Pinpoint the cell where the given text exists, returning its (X, Y) midpoint coordinate. 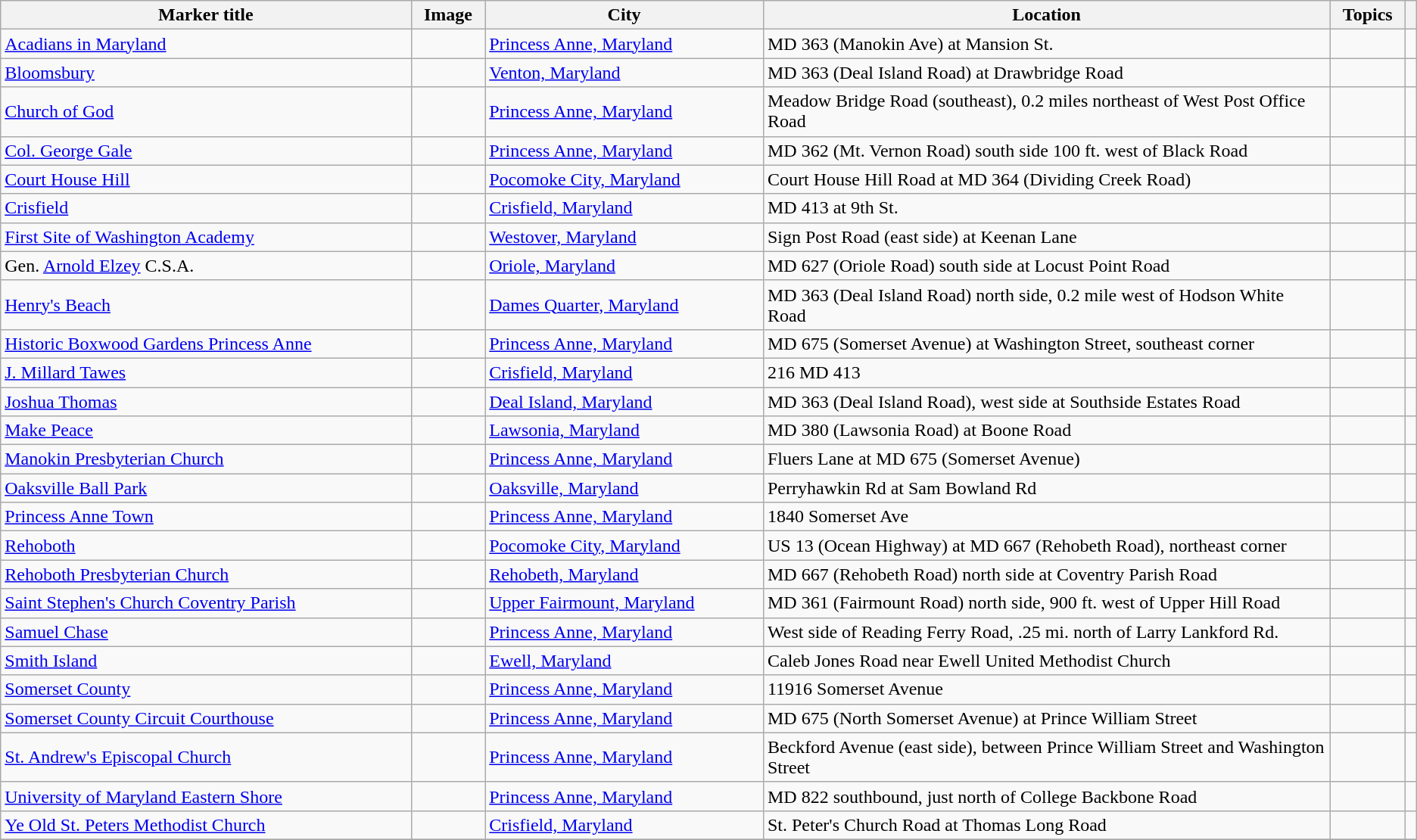
MD 363 (Manokin Ave) at Mansion St. (1046, 44)
MD 675 (North Somerset Avenue) at Prince William Street (1046, 718)
216 MD 413 (1046, 372)
Princess Anne Town (206, 517)
Saint Stephen's Church Coventry Parish (206, 603)
Court House Hill (206, 179)
Somerset County (206, 689)
J. Millard Tawes (206, 372)
Oaksville Ball Park (206, 488)
City (624, 15)
Bloomsbury (206, 73)
Westover, Maryland (624, 237)
Ewell, Maryland (624, 661)
Beckford Avenue (east side), between Prince William Street and Washington Street (1046, 757)
Topics (1368, 15)
Sign Post Road (east side) at Keenan Lane (1046, 237)
Acadians in Maryland (206, 44)
Crisfield (206, 208)
Fluers Lane at MD 675 (Somerset Avenue) (1046, 459)
MD 627 (Oriole Road) south side at Locust Point Road (1046, 266)
MD 675 (Somerset Avenue) at Washington Street, southeast corner (1046, 344)
Deal Island, Maryland (624, 402)
Gen. Arnold Elzey C.S.A. (206, 266)
Perryhawkin Rd at Sam Bowland Rd (1046, 488)
MD 380 (Lawsonia Road) at Boone Road (1046, 431)
Somerset County Circuit Courthouse (206, 718)
Samuel Chase (206, 632)
Rehobeth, Maryland (624, 574)
MD 363 (Deal Island Road), west side at Southside Estates Road (1046, 402)
Rehoboth (206, 546)
Historic Boxwood Gardens Princess Anne (206, 344)
St. Andrew's Episcopal Church (206, 757)
St. Peter's Church Road at Thomas Long Road (1046, 825)
MD 362 (Mt. Vernon Road) south side 100 ft. west of Black Road (1046, 151)
MD 361 (Fairmount Road) north side, 900 ft. west of Upper Hill Road (1046, 603)
First Site of Washington Academy (206, 237)
Col. George Gale (206, 151)
West side of Reading Ferry Road, .25 mi. north of Larry Lankford Rd. (1046, 632)
Henry's Beach (206, 304)
11916 Somerset Avenue (1046, 689)
Church of God (206, 112)
University of Maryland Eastern Shore (206, 796)
Smith Island (206, 661)
Joshua Thomas (206, 402)
Dames Quarter, Maryland (624, 304)
MD 363 (Deal Island Road) at Drawbridge Road (1046, 73)
Court House Hill Road at MD 364 (Dividing Creek Road) (1046, 179)
Rehoboth Presbyterian Church (206, 574)
Lawsonia, Maryland (624, 431)
Oaksville, Maryland (624, 488)
Venton, Maryland (624, 73)
US 13 (Ocean Highway) at MD 667 (Rehobeth Road), northeast corner (1046, 546)
Upper Fairmount, Maryland (624, 603)
MD 822 southbound, just north of College Backbone Road (1046, 796)
MD 413 at 9th St. (1046, 208)
Meadow Bridge Road (southeast), 0.2 miles northeast of West Post Office Road (1046, 112)
Image (448, 15)
Ye Old St. Peters Methodist Church (206, 825)
1840 Somerset Ave (1046, 517)
Location (1046, 15)
Oriole, Maryland (624, 266)
Manokin Presbyterian Church (206, 459)
Caleb Jones Road near Ewell United Methodist Church (1046, 661)
Marker title (206, 15)
MD 667 (Rehobeth Road) north side at Coventry Parish Road (1046, 574)
Make Peace (206, 431)
MD 363 (Deal Island Road) north side, 0.2 mile west of Hodson White Road (1046, 304)
